Scan for the cell matching the given text and deliver its (X, Y) coordinate at center. 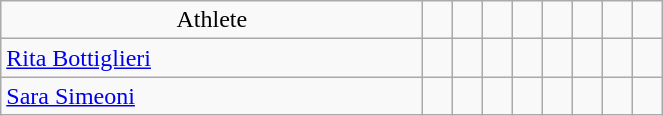
Rita Bottiglieri (212, 58)
Sara Simeoni (212, 96)
Athlete (212, 20)
